Return the [X, Y] coordinate for the center point of the cell that contains the specified text.  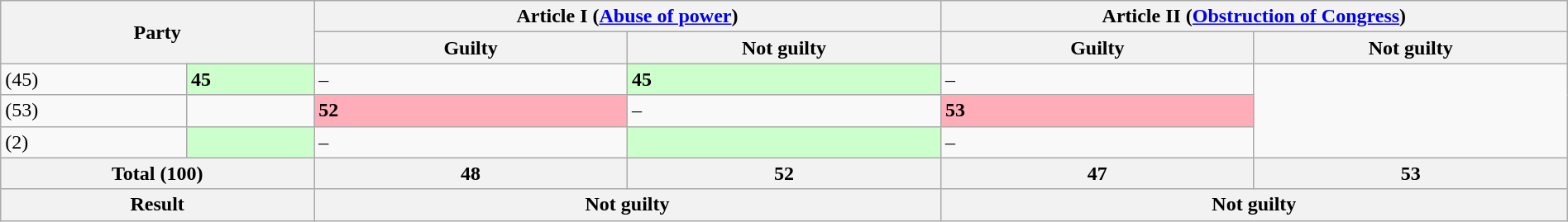
(53) [94, 111]
(2) [94, 142]
Party [157, 32]
47 [1097, 173]
Total (100) [157, 173]
Article II (Obstruction of Congress) [1254, 17]
(45) [94, 79]
Result [157, 205]
Article I (Abuse of power) [628, 17]
48 [471, 173]
